Output the [X, Y] coordinate of the center of the cell containing the given text.  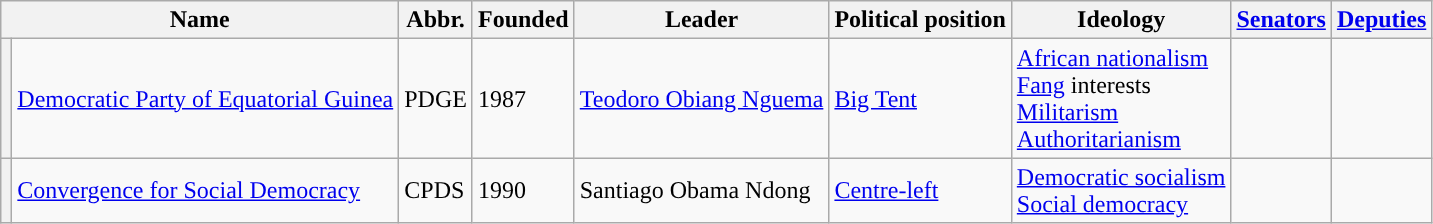
PDGE [436, 98]
Founded [523, 20]
Senators [1281, 20]
Convergence for Social Democracy [206, 190]
Name [200, 20]
Deputies [1381, 20]
Leader [702, 20]
Santiago Obama Ndong [702, 190]
Political position [920, 20]
Teodoro Obiang Nguema [702, 98]
African nationalismFang interestsMilitarismAuthoritarianism [1121, 98]
1990 [523, 190]
1987 [523, 98]
Ideology [1121, 20]
Democratic socialismSocial democracy [1121, 190]
Big Tent [920, 98]
Centre-left [920, 190]
Abbr. [436, 20]
CPDS [436, 190]
Democratic Party of Equatorial Guinea [206, 98]
